Extract the (X, Y) coordinate from the center of the cell holding the provided text.  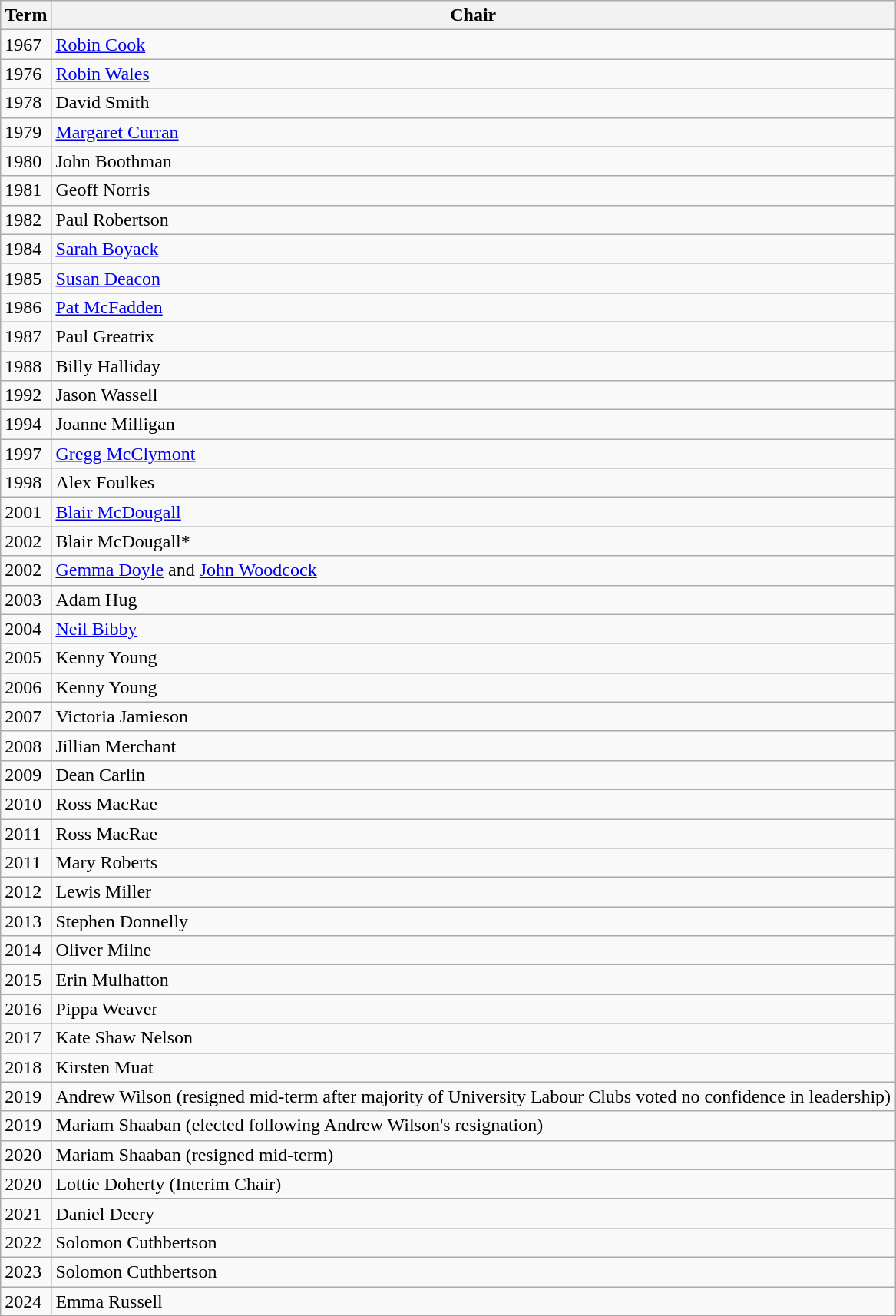
Erin Mulhatton (473, 980)
2010 (26, 804)
Joanne Milligan (473, 425)
David Smith (473, 103)
Mary Roberts (473, 863)
Oliver Milne (473, 951)
2024 (26, 1301)
Margaret Curran (473, 132)
Gregg McClymont (473, 454)
Andrew Wilson (resigned mid-term after majority of University Labour Clubs voted no confidence in leadership) (473, 1096)
Blair McDougall (473, 512)
Victoria Jamieson (473, 716)
1978 (26, 103)
Emma Russell (473, 1301)
1980 (26, 161)
Paul Robertson (473, 220)
Sarah Boyack (473, 249)
Geoff Norris (473, 190)
1987 (26, 336)
2018 (26, 1067)
Term (26, 15)
Billy Halliday (473, 366)
Gemma Doyle and John Woodcock (473, 570)
Dean Carlin (473, 775)
Pippa Weaver (473, 1009)
Lewis Miller (473, 892)
Pat McFadden (473, 307)
1985 (26, 278)
2016 (26, 1009)
Alex Foulkes (473, 483)
2022 (26, 1242)
Blair McDougall* (473, 541)
1986 (26, 307)
2015 (26, 980)
1984 (26, 249)
Robin Wales (473, 74)
1981 (26, 190)
2017 (26, 1038)
Mariam Shaaban (elected following Andrew Wilson's resignation) (473, 1126)
2008 (26, 746)
2009 (26, 775)
Paul Greatrix (473, 336)
2023 (26, 1271)
2005 (26, 658)
1998 (26, 483)
2012 (26, 892)
2003 (26, 600)
Mariam Shaaban (resigned mid-term) (473, 1155)
1997 (26, 454)
2004 (26, 629)
Daniel Deery (473, 1213)
Jillian Merchant (473, 746)
Jason Wassell (473, 395)
1979 (26, 132)
1988 (26, 366)
Adam Hug (473, 600)
Lottie Doherty (Interim Chair) (473, 1184)
1976 (26, 74)
2013 (26, 921)
Kirsten Muat (473, 1067)
Kate Shaw Nelson (473, 1038)
Chair (473, 15)
John Boothman (473, 161)
Susan Deacon (473, 278)
1982 (26, 220)
Neil Bibby (473, 629)
2001 (26, 512)
Robin Cook (473, 45)
2006 (26, 687)
1994 (26, 425)
1967 (26, 45)
2021 (26, 1213)
Stephen Donnelly (473, 921)
2007 (26, 716)
2014 (26, 951)
1992 (26, 395)
